Provide the [x, y] coordinate of the cell's center where the given text is located.  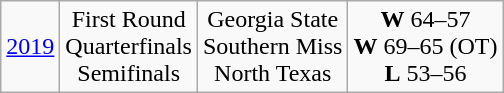
W 64–57W 69–65 (OT) L 53–56 [426, 47]
Georgia StateSouthern MissNorth Texas [272, 47]
First RoundQuarterfinalsSemifinals [129, 47]
2019 [30, 47]
